For the text-containing cell, return its midpoint in (x, y) coordinate format. 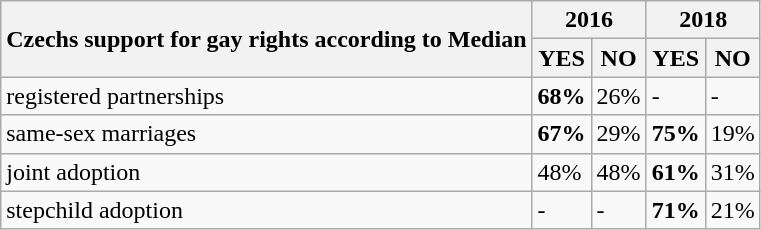
31% (732, 172)
Czechs support for gay rights according to Median (266, 39)
21% (732, 210)
19% (732, 134)
2016 (589, 20)
2018 (703, 20)
61% (676, 172)
26% (618, 96)
75% (676, 134)
71% (676, 210)
stepchild adoption (266, 210)
67% (562, 134)
joint adoption (266, 172)
68% (562, 96)
29% (618, 134)
same-sex marriages (266, 134)
registered partnerships (266, 96)
